Find where the given text appears and provide that cell's center as (X, Y) coordinate. 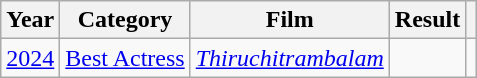
Film (290, 20)
Thiruchitrambalam (290, 58)
Category (125, 20)
2024 (30, 58)
Best Actress (125, 58)
Year (30, 20)
Result (427, 20)
